Pinpoint the cell where the given text exists, returning its [x, y] midpoint coordinate. 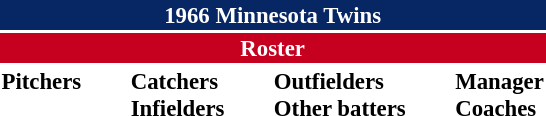
Roster [272, 48]
1966 Minnesota Twins [272, 15]
